Return the [x, y] coordinate for the center point of the cell that contains the specified text.  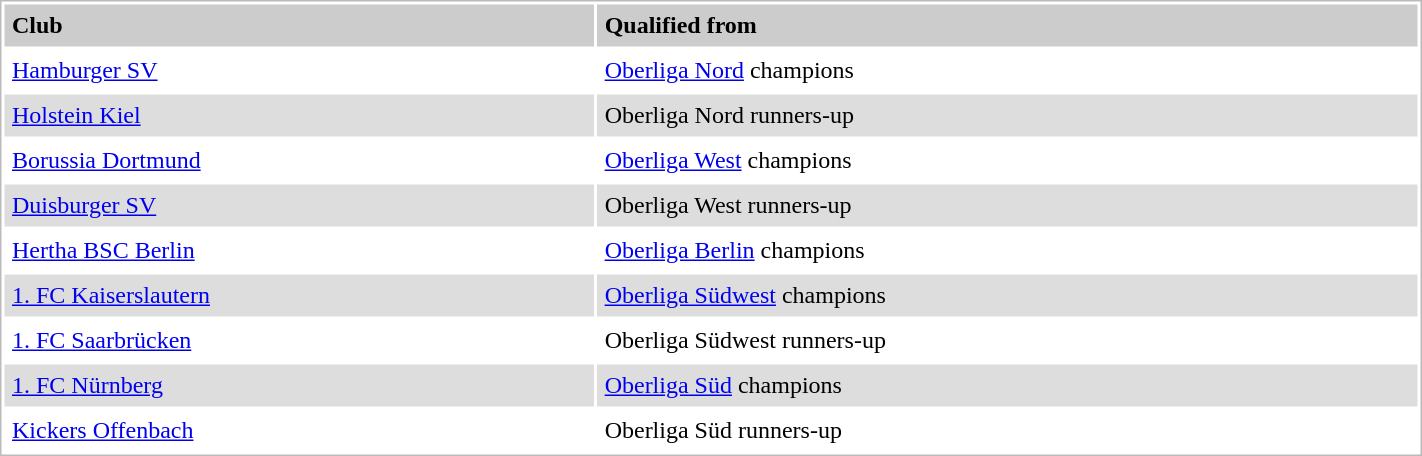
Hamburger SV [299, 71]
Hertha BSC Berlin [299, 251]
1. FC Saarbrücken [299, 341]
Borussia Dortmund [299, 161]
1. FC Nürnberg [299, 385]
Oberliga Nord champions [1007, 71]
Kickers Offenbach [299, 431]
Oberliga Nord runners-up [1007, 115]
Oberliga Südwest champions [1007, 295]
Oberliga Berlin champions [1007, 251]
Oberliga Süd champions [1007, 385]
Oberliga Süd runners-up [1007, 431]
Duisburger SV [299, 205]
1. FC Kaiserslautern [299, 295]
Oberliga Südwest runners-up [1007, 341]
Oberliga West champions [1007, 161]
Club [299, 25]
Qualified from [1007, 25]
Holstein Kiel [299, 115]
Oberliga West runners-up [1007, 205]
